Extract the [X, Y] coordinate from the center of the cell holding the provided text.  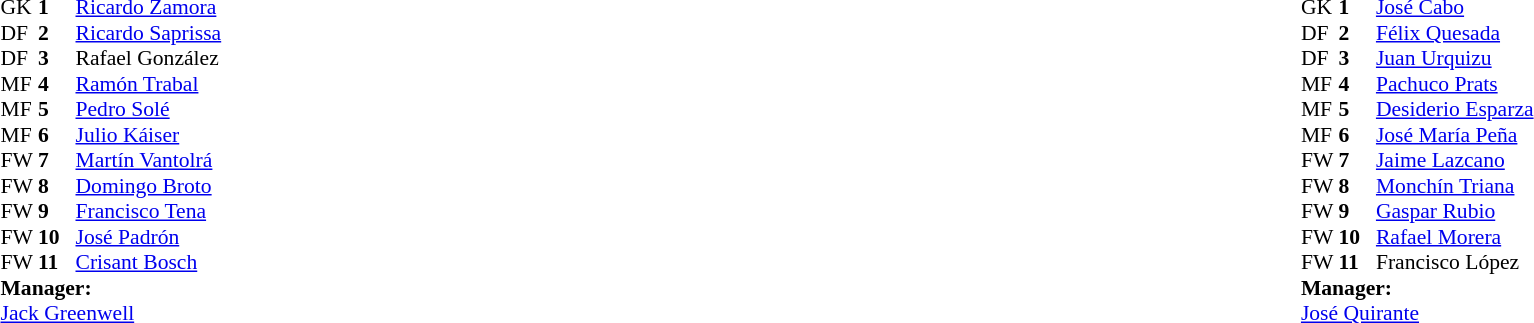
Crisant Bosch [149, 263]
Jaime Lazcano [1455, 161]
José María Peña [1455, 135]
Félix Quesada [1455, 33]
Pachuco Prats [1455, 84]
Francisco López [1455, 263]
Ricardo Saprissa [149, 33]
Desiderio Esparza [1455, 109]
Ramón Trabal [149, 84]
Rafael González [149, 59]
Pedro Solé [149, 109]
Julio Káiser [149, 135]
Monchín Triana [1455, 186]
Domingo Broto [149, 186]
Gaspar Rubio [1455, 211]
Martín Vantolrá [149, 161]
Francisco Tena [149, 211]
Rafael Morera [1455, 237]
José Padrón [149, 237]
Juan Urquizu [1455, 59]
